Output the (x, y) coordinate of the center of the cell containing the given text.  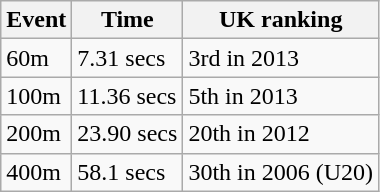
UK ranking (281, 20)
23.90 secs (128, 134)
400m (36, 172)
30th in 2006 (U20) (281, 172)
20th in 2012 (281, 134)
3rd in 2013 (281, 58)
11.36 secs (128, 96)
60m (36, 58)
200m (36, 134)
Event (36, 20)
58.1 secs (128, 172)
5th in 2013 (281, 96)
7.31 secs (128, 58)
100m (36, 96)
Time (128, 20)
